Extract the (X, Y) coordinate from the center of the cell holding the provided text.  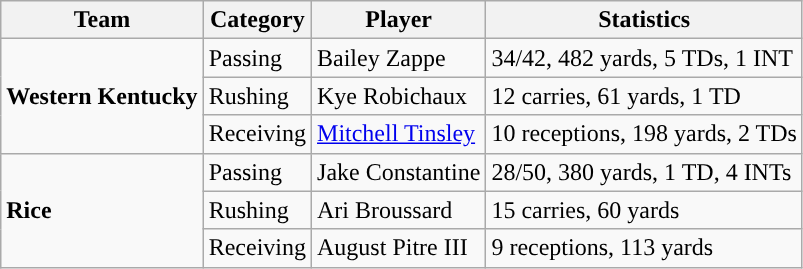
Mitchell Tinsley (399, 134)
Bailey Zappe (399, 58)
12 carries, 61 yards, 1 TD (644, 96)
9 receptions, 113 yards (644, 248)
Jake Constantine (399, 172)
34/42, 482 yards, 5 TDs, 1 INT (644, 58)
28/50, 380 yards, 1 TD, 4 INTs (644, 172)
Player (399, 20)
Kye Robichaux (399, 96)
15 carries, 60 yards (644, 210)
Statistics (644, 20)
Western Kentucky (102, 96)
Ari Broussard (399, 210)
Team (102, 20)
Category (257, 20)
10 receptions, 198 yards, 2 TDs (644, 134)
Rice (102, 210)
August Pitre III (399, 248)
